Extract the (x, y) coordinate from the center of the cell holding the provided text.  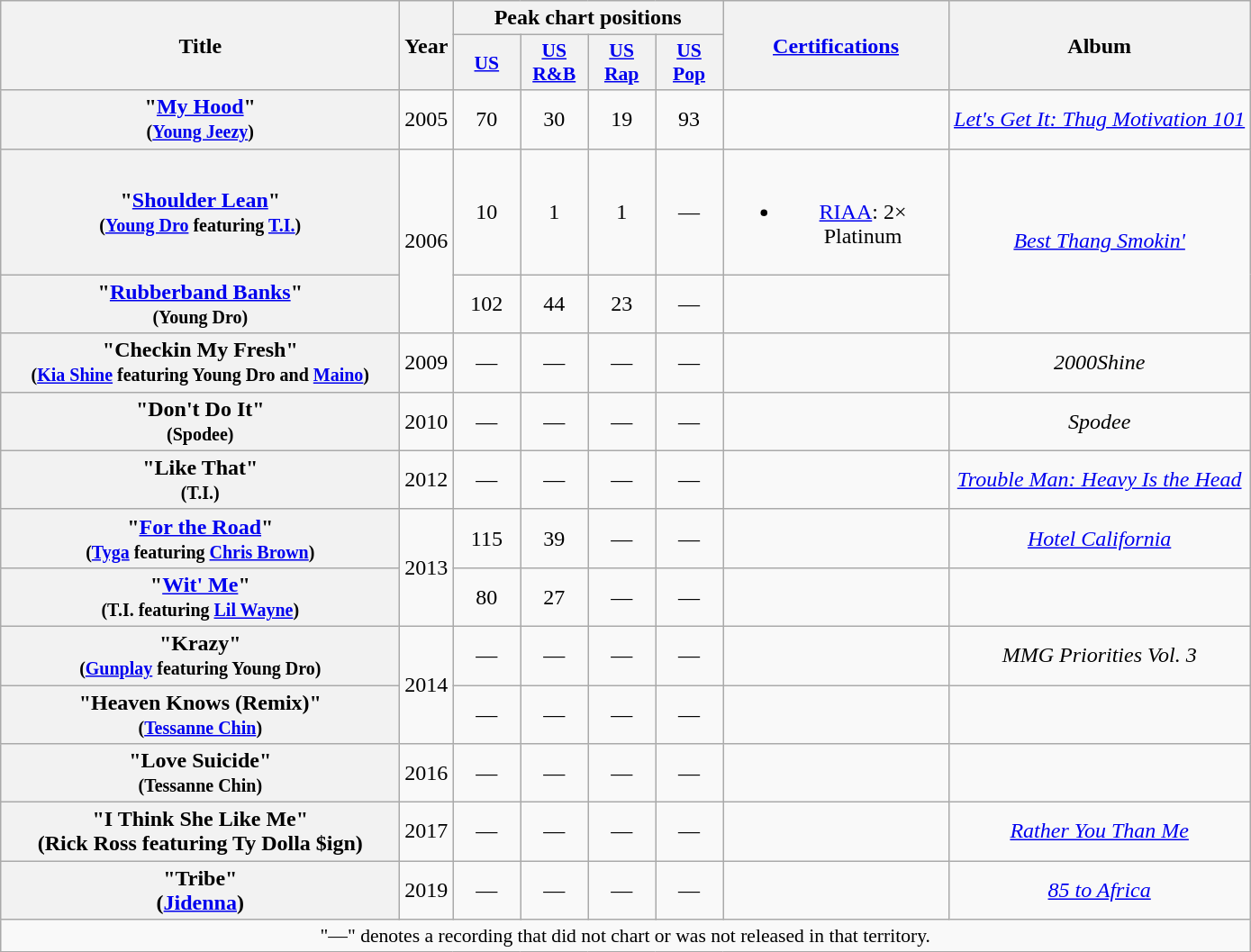
80 (486, 596)
70 (486, 119)
39 (555, 539)
"I Think She Like Me"(Rick Ross featuring Ty Dolla $ign) (200, 832)
Peak chart positions (588, 18)
"Love Suicide"(Tessanne Chin) (200, 773)
"Don't Do It"(Spodee) (200, 422)
"Heaven Knows (Remix)"(Tessanne Chin) (200, 713)
"Rubberband Banks"(Young Dro) (200, 304)
Let's Get It: Thug Motivation 101 (1100, 119)
"Wit' Me"(T.I. featuring Lil Wayne) (200, 596)
2010 (427, 422)
Year (427, 45)
115 (486, 539)
Spodee (1100, 422)
23 (621, 304)
Certifications (836, 45)
"Krazy"(Gunplay featuring Young Dro) (200, 656)
"Checkin My Fresh"(Kia Shine featuring Young Dro and Maino) (200, 362)
MMG Priorities Vol. 3 (1100, 656)
"Shoulder Lean"(Young Dro featuring T.I.) (200, 212)
2006 (427, 241)
19 (621, 119)
US Pop (690, 63)
Trouble Man: Heavy Is the Head (1100, 479)
93 (690, 119)
2016 (427, 773)
2005 (427, 119)
2012 (427, 479)
US R&B (555, 63)
10 (486, 212)
2000Shine (1100, 362)
102 (486, 304)
"Like That"(T.I.) (200, 479)
Best Thang Smokin' (1100, 241)
RIAA: 2× Platinum (836, 212)
"For the Road"(Tyga featuring Chris Brown) (200, 539)
Album (1100, 45)
30 (555, 119)
44 (555, 304)
US (486, 63)
2017 (427, 832)
2014 (427, 685)
2009 (427, 362)
27 (555, 596)
"My Hood"(Young Jeezy) (200, 119)
2019 (427, 890)
"—" denotes a recording that did not chart or was not released in that territory. (625, 936)
2013 (427, 567)
Rather You Than Me (1100, 832)
US Rap (621, 63)
Title (200, 45)
"Tribe"(Jidenna) (200, 890)
Hotel California (1100, 539)
85 to Africa (1100, 890)
